Identify which cell holds the provided text, then report its (X, Y) central coordinate. 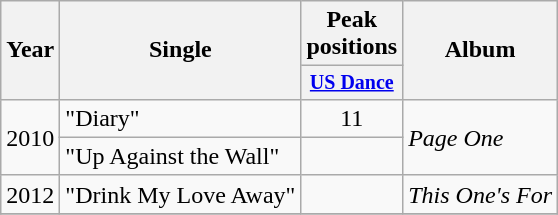
"Up Against the Wall" (180, 156)
"Diary" (180, 118)
US Dance (352, 82)
Page One (480, 137)
2010 (30, 137)
11 (352, 118)
Album (480, 50)
2012 (30, 194)
Year (30, 50)
This One's For (480, 194)
"Drink My Love Away" (180, 194)
Single (180, 50)
Peak positions (352, 34)
